Output the (X, Y) coordinate of the center of the cell containing the given text.  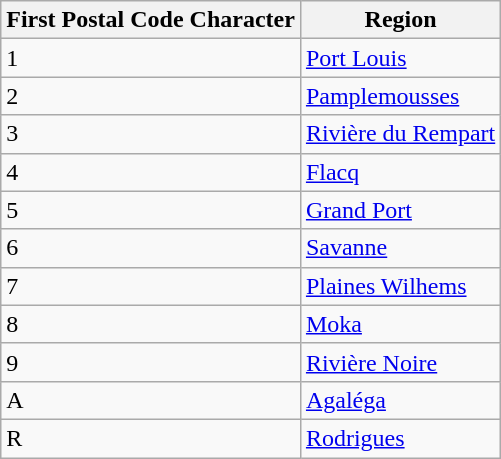
Rodrigues (400, 438)
4 (151, 172)
Rivière Noire (400, 362)
Agaléga (400, 400)
Flacq (400, 172)
9 (151, 362)
Region (400, 20)
Rivière du Rempart (400, 134)
Plaines Wilhems (400, 286)
7 (151, 286)
Grand Port (400, 210)
Savanne (400, 248)
Pamplemousses (400, 96)
3 (151, 134)
R (151, 438)
8 (151, 324)
First Postal Code Character (151, 20)
Port Louis (400, 58)
A (151, 400)
5 (151, 210)
1 (151, 58)
6 (151, 248)
Moka (400, 324)
2 (151, 96)
